Find where the given text appears and provide that cell's center as (X, Y) coordinate. 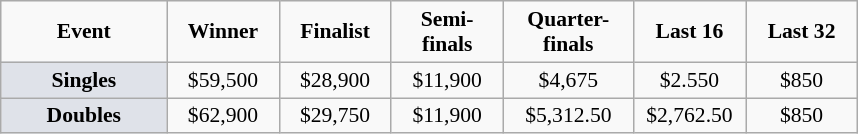
Last 32 (802, 32)
Last 16 (689, 32)
Winner (223, 32)
Finalist (335, 32)
Semi-finals (447, 32)
Doubles (84, 116)
Singles (84, 80)
$2.550 (689, 80)
$4,675 (568, 80)
$62,900 (223, 116)
$5,312.50 (568, 116)
$2,762.50 (689, 116)
$28,900 (335, 80)
Event (84, 32)
Quarter-finals (568, 32)
$59,500 (223, 80)
$29,750 (335, 116)
